Output the [X, Y] coordinate of the center of the cell containing the given text.  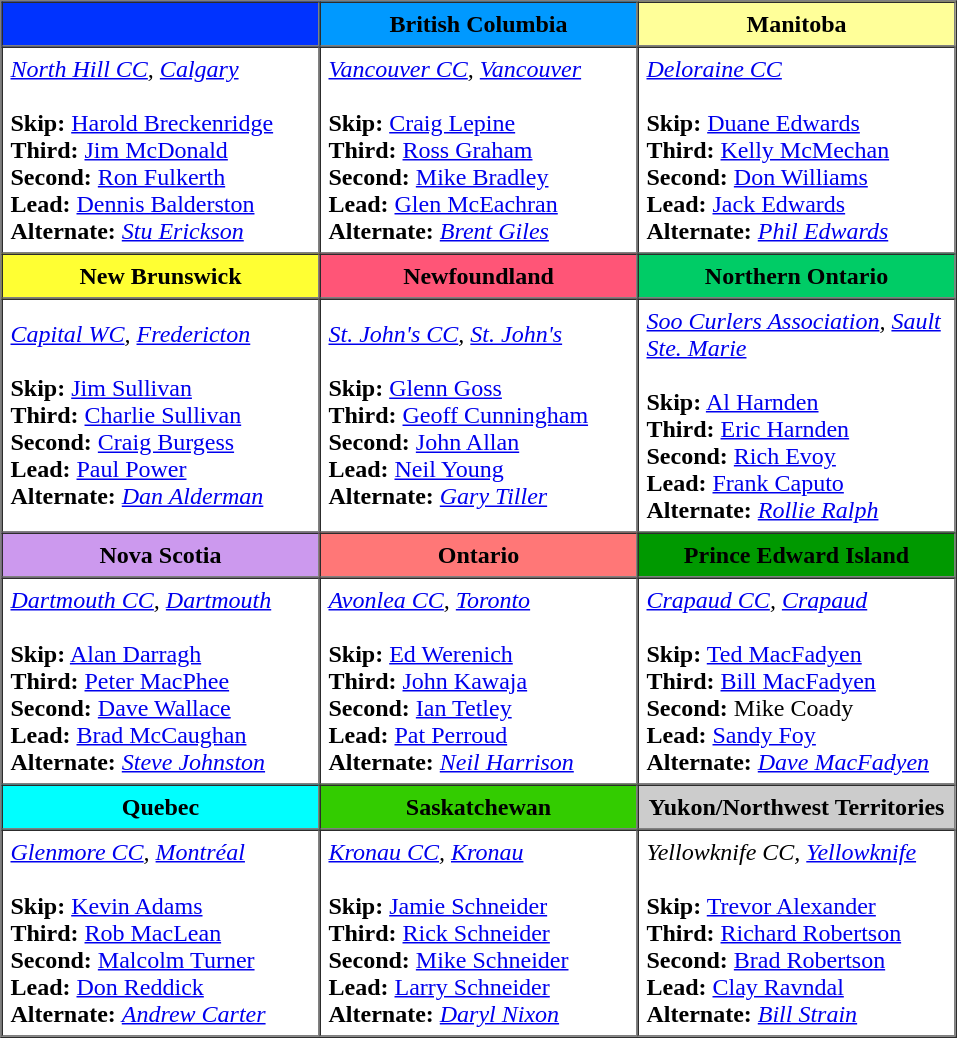
Kronau CC, KronauSkip: Jamie Schneider Third: Rick Schneider Second: Mike Schneider Lead: Larry Schneider Alternate: Daryl Nixon [479, 934]
Soo Curlers Association, Sault Ste. MarieSkip: Al Harnden Third: Eric Harnden Second: Rich Evoy Lead: Frank Caputo Alternate: Rollie Ralph [797, 415]
Northern Ontario [797, 276]
Ontario [479, 554]
Vancouver CC, VancouverSkip: Craig Lepine Third: Ross Graham Second: Mike Bradley Lead: Glen McEachran Alternate: Brent Giles [479, 150]
Deloraine CCSkip: Duane Edwards Third: Kelly McMechan Second: Don Williams Lead: Jack Edwards Alternate: Phil Edwards [797, 150]
Glenmore CC, MontréalSkip: Kevin Adams Third: Rob MacLean Second: Malcolm Turner Lead: Don Reddick Alternate: Andrew Carter [161, 934]
Manitoba [797, 24]
Yellowknife CC, YellowknifeSkip: Trevor Alexander Third: Richard Robertson Second: Brad Robertson Lead: Clay Ravndal Alternate: Bill Strain [797, 934]
North Hill CC, CalgarySkip: Harold Breckenridge Third: Jim McDonald Second: Ron Fulkerth Lead: Dennis Balderston Alternate: Stu Erickson [161, 150]
British Columbia [479, 24]
Nova Scotia [161, 554]
Newfoundland [479, 276]
Crapaud CC, CrapaudSkip: Ted MacFadyen Third: Bill MacFadyen Second: Mike Coady Lead: Sandy Foy Alternate: Dave MacFadyen [797, 682]
Capital WC, FrederictonSkip: Jim Sullivan Third: Charlie Sullivan Second: Craig Burgess Lead: Paul Power Alternate: Dan Alderman [161, 415]
Dartmouth CC, DartmouthSkip: Alan Darragh Third: Peter MacPhee Second: Dave Wallace Lead: Brad McCaughan Alternate: Steve Johnston [161, 682]
Yukon/Northwest Territories [797, 806]
Quebec [161, 806]
New Brunswick [161, 276]
St. John's CC, St. John'sSkip: Glenn Goss Third: Geoff Cunningham Second: John Allan Lead: Neil Young Alternate: Gary Tiller [479, 415]
Avonlea CC, Toronto Skip: Ed Werenich Third: John Kawaja Second: Ian Tetley Lead: Pat Perroud Alternate: Neil Harrison [479, 682]
Saskatchewan [479, 806]
Prince Edward Island [797, 554]
